Pinpoint the cell where the given text exists, returning its (x, y) midpoint coordinate. 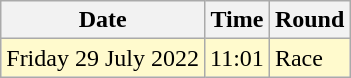
Race (309, 58)
11:01 (236, 58)
Time (236, 20)
Friday 29 July 2022 (103, 58)
Date (103, 20)
Round (309, 20)
